Return the (X, Y) coordinate for the center point of the cell that contains the specified text.  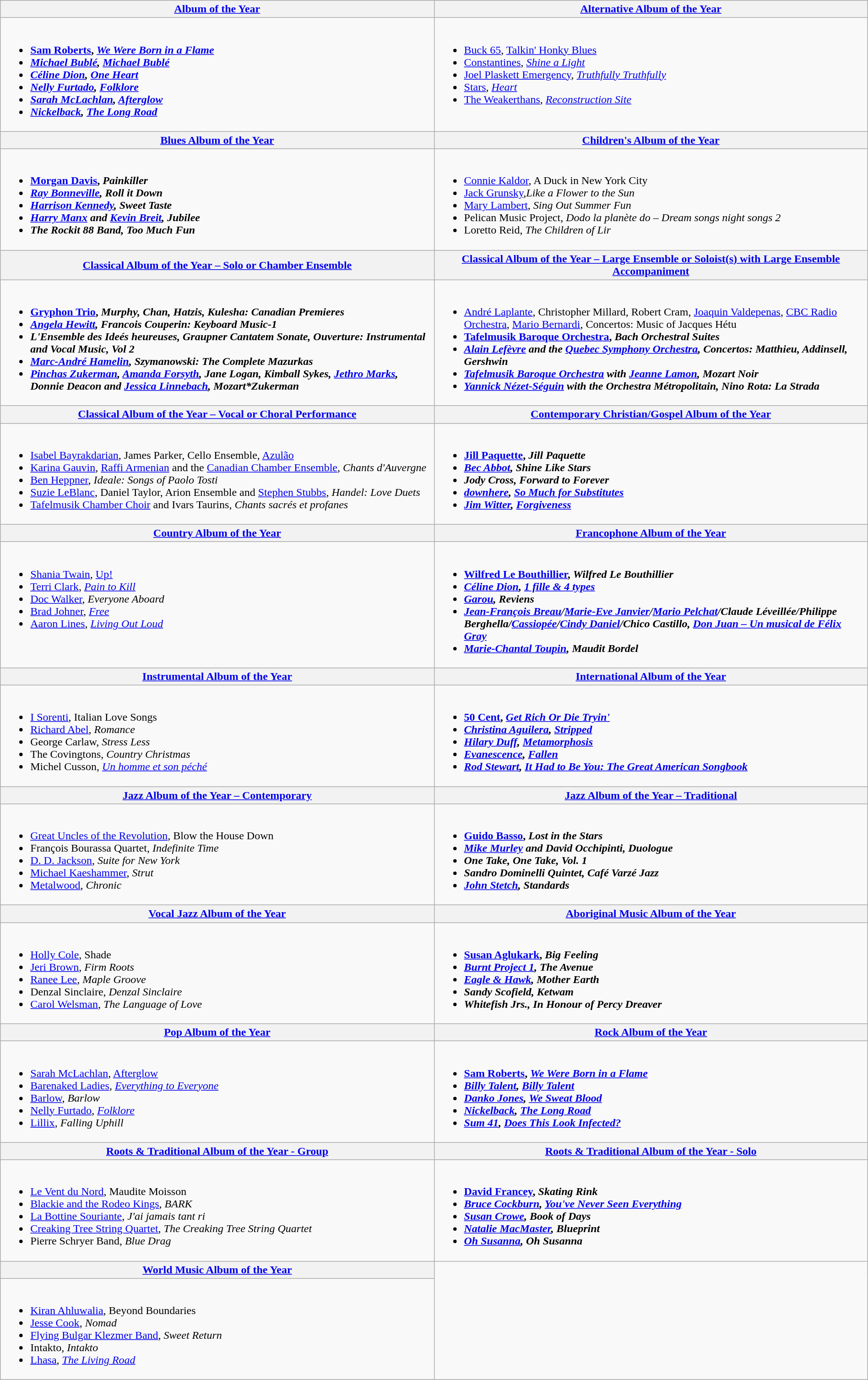
Sarah McLachlan, AfterglowBarenaked Ladies, Everything to EveryoneBarlow, BarlowNelly Furtado, FolkloreLillix, Falling Uphill (217, 1092)
Instrumental Album of the Year (217, 676)
Vocal Jazz Album of the Year (217, 914)
Aboriginal Music Album of the Year (651, 914)
Jazz Album of the Year – Contemporary (217, 795)
Country Album of the Year (217, 533)
Contemporary Christian/Gospel Album of the Year (651, 414)
I Sorenti, Italian Love SongsRichard Abel, RomanceGeorge Carlaw, Stress LessThe Covingtons, Country ChristmasMichel Cusson, Un homme et son péché (217, 735)
Classical Album of the Year – Large Ensemble or Soloist(s) with Large Ensemble Accompaniment (651, 265)
Francophone Album of the Year (651, 533)
Susan Aglukark, Big FeelingBurnt Project 1, The AvenueEagle & Hawk, Mother EarthSandy Scofield, KetwamWhitefish Jrs., In Honour of Percy Dreaver (651, 973)
Album of the Year (217, 9)
Kiran Ahluwalia, Beyond BoundariesJesse Cook, NomadFlying Bulgar Klezmer Band, Sweet ReturnIntakto, IntaktoLhasa, The Living Road (217, 1329)
Buck 65, Talkin' Honky BluesConstantines, Shine a LightJoel Plaskett Emergency, Truthfully TruthfullyStars, HeartThe Weakerthans, Reconstruction Site (651, 75)
Classical Album of the Year – Solo or Chamber Ensemble (217, 265)
World Music Album of the Year (217, 1270)
Jill Paquette, Jill PaquetteBec Abbot, Shine Like StarsJody Cross, Forward to Foreverdownhere, So Much for SubstitutesJim Witter, Forgiveness (651, 473)
Sam Roberts, We Were Born in a FlameBilly Talent, Billy TalentDanko Jones, We Sweat BloodNickelback, The Long RoadSum 41, Does This Look Infected? (651, 1092)
Classical Album of the Year – Vocal or Choral Performance (217, 414)
Pop Album of the Year (217, 1032)
Morgan Davis, PainkillerRay Bonneville, Roll it DownHarrison Kennedy, Sweet TasteHarry Manx and Kevin Breit, JubileeThe Rockit 88 Band, Too Much Fun (217, 200)
Roots & Traditional Album of the Year - Solo (651, 1151)
Jazz Album of the Year – Traditional (651, 795)
Rock Album of the Year (651, 1032)
International Album of the Year (651, 676)
Children's Album of the Year (651, 140)
Roots & Traditional Album of the Year - Group (217, 1151)
Blues Album of the Year (217, 140)
David Francey, Skating RinkBruce Cockburn, You've Never Seen EverythingSusan Crowe, Book of DaysNatalie MacMaster, BlueprintOh Susanna, Oh Susanna (651, 1211)
Alternative Album of the Year (651, 9)
Holly Cole, ShadeJeri Brown, Firm RootsRanee Lee, Maple GrooveDenzal Sinclaire, Denzal SinclaireCarol Welsman, The Language of Love (217, 973)
Shania Twain, Up!Terri Clark, Pain to KillDoc Walker, Everyone AboardBrad Johner, FreeAaron Lines, Living Out Loud (217, 604)
